Search for the cell housing the specified text and yield its (X, Y) center coordinate. 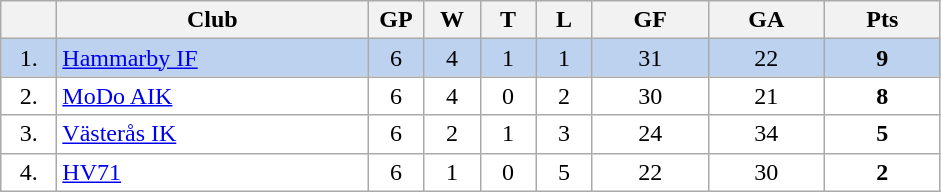
31 (650, 58)
9 (882, 58)
GA (766, 20)
Pts (882, 20)
L (564, 20)
GF (650, 20)
GP (396, 20)
21 (766, 96)
24 (650, 134)
8 (882, 96)
1. (29, 58)
4. (29, 172)
Club (212, 20)
MoDo AIK (212, 96)
Hammarby IF (212, 58)
3. (29, 134)
3 (564, 134)
T (508, 20)
W (452, 20)
HV71 (212, 172)
2. (29, 96)
Västerås IK (212, 134)
34 (766, 134)
